Capture the cell that displays the provided text and extract its [X, Y] central coordinate. 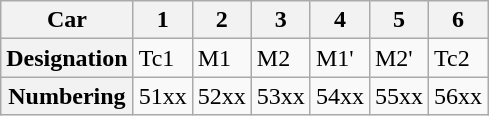
Tc2 [458, 58]
2 [222, 20]
1 [162, 20]
Car [67, 20]
51xx [162, 96]
53xx [280, 96]
Designation [67, 58]
M1' [340, 58]
M2 [280, 58]
Tc1 [162, 58]
52xx [222, 96]
3 [280, 20]
5 [398, 20]
54xx [340, 96]
4 [340, 20]
Numbering [67, 96]
M2' [398, 58]
6 [458, 20]
56xx [458, 96]
55xx [398, 96]
M1 [222, 58]
